Output the [X, Y] coordinate of the center of the cell containing the given text.  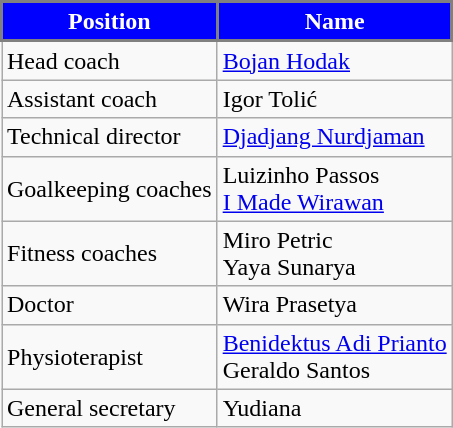
Physioterapist [110, 356]
Bojan Hodak [334, 60]
Assistant coach [110, 99]
Goalkeeping coaches [110, 188]
Benidektus Adi Prianto Geraldo Santos [334, 356]
Name [334, 22]
Technical director [110, 137]
Igor Tolić [334, 99]
Head coach [110, 60]
General secretary [110, 408]
Doctor [110, 305]
Position [110, 22]
Miro Petric Yaya Sunarya [334, 254]
Luizinho Passos I Made Wirawan [334, 188]
Djadjang Nurdjaman [334, 137]
Wira Prasetya [334, 305]
Yudiana [334, 408]
Fitness coaches [110, 254]
